Search for the cell housing the specified text and yield its [X, Y] center coordinate. 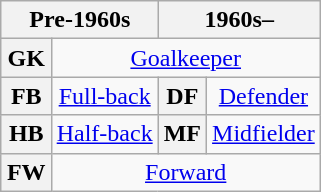
Forward [186, 172]
MF [182, 134]
Goalkeeper [186, 58]
Half-back [104, 134]
Full-back [104, 96]
Defender [264, 96]
1960s– [239, 20]
Midfielder [264, 134]
GK [26, 58]
FW [26, 172]
Pre-1960s [80, 20]
HB [26, 134]
DF [182, 96]
FB [26, 96]
